Identify which cell holds the provided text, then report its [x, y] central coordinate. 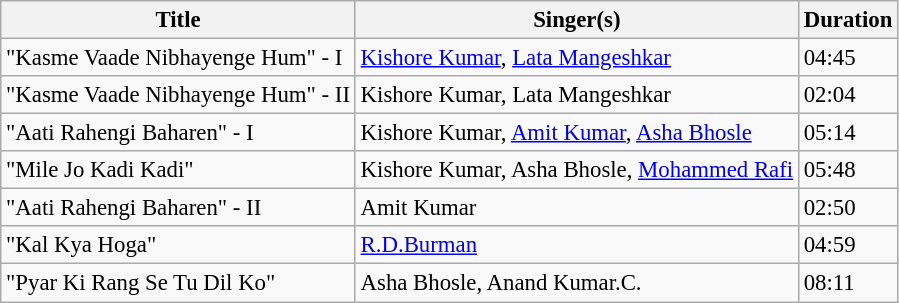
"Aati Rahengi Baharen" - I [178, 133]
08:11 [848, 283]
05:48 [848, 170]
02:04 [848, 95]
"Mile Jo Kadi Kadi" [178, 170]
Kishore Kumar, Asha Bhosle, Mohammed Rafi [576, 170]
"Kasme Vaade Nibhayenge Hum" - II [178, 95]
Title [178, 20]
"Aati Rahengi Baharen" - II [178, 208]
Singer(s) [576, 20]
Asha Bhosle, Anand Kumar.C. [576, 283]
"Kasme Vaade Nibhayenge Hum" - I [178, 58]
Amit Kumar [576, 208]
04:59 [848, 245]
04:45 [848, 58]
R.D.Burman [576, 245]
Duration [848, 20]
"Kal Kya Hoga" [178, 245]
05:14 [848, 133]
02:50 [848, 208]
Kishore Kumar, Amit Kumar, Asha Bhosle [576, 133]
"Pyar Ki Rang Se Tu Dil Ko" [178, 283]
